From the cell containing the given text, extract its center point as (x, y) coordinate. 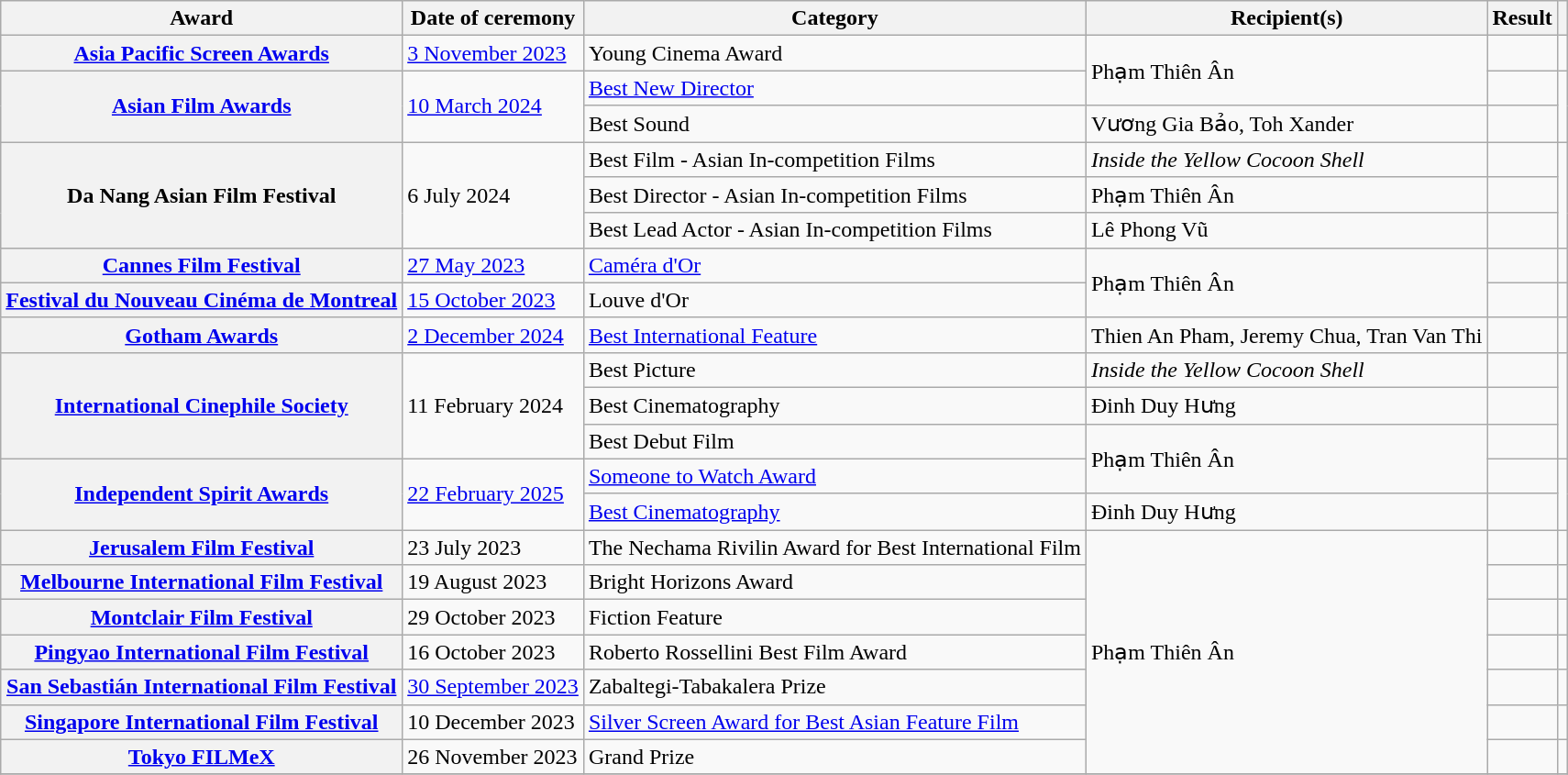
Cannes Film Festival (202, 265)
Vương Gia Bảo, Toh Xander (1286, 124)
Singapore International Film Festival (202, 722)
Roberto Rossellini Best Film Award (834, 652)
23 July 2023 (493, 548)
Best Lead Actor - Asian In-competition Films (834, 230)
Best Film - Asian In-competition Films (834, 159)
Louve d'Or (834, 300)
Asian Film Awards (202, 106)
Silver Screen Award for Best Asian Feature Film (834, 722)
Best Picture (834, 370)
22 February 2025 (493, 494)
Zabaltegi-Tabakalera Prize (834, 687)
Grand Prize (834, 757)
11 February 2024 (493, 405)
27 May 2023 (493, 265)
Caméra d'Or (834, 265)
26 November 2023 (493, 757)
Bright Horizons Award (834, 582)
Pingyao International Film Festival (202, 652)
29 October 2023 (493, 617)
Date of ceremony (493, 18)
Tokyo FILMeX (202, 757)
International Cinephile Society (202, 405)
Best International Feature (834, 335)
Best New Director (834, 88)
Young Cinema Award (834, 53)
San Sebastián International Film Festival (202, 687)
2 December 2024 (493, 335)
The Nechama Rivilin Award for Best International Film (834, 548)
Montclair Film Festival (202, 617)
15 October 2023 (493, 300)
Someone to Watch Award (834, 476)
10 March 2024 (493, 106)
Melbourne International Film Festival (202, 582)
Best Sound (834, 124)
Category (834, 18)
16 October 2023 (493, 652)
Best Debut Film (834, 441)
30 September 2023 (493, 687)
Gotham Awards (202, 335)
Best Director - Asian In-competition Films (834, 195)
Asia Pacific Screen Awards (202, 53)
Thien An Pham, Jeremy Chua, Tran Van Thi (1286, 335)
Fiction Feature (834, 617)
Festival du Nouveau Cinéma de Montreal (202, 300)
Recipient(s) (1286, 18)
19 August 2023 (493, 582)
Jerusalem Film Festival (202, 548)
10 December 2023 (493, 722)
Da Nang Asian Film Festival (202, 194)
Lê Phong Vũ (1286, 230)
Independent Spirit Awards (202, 494)
Result (1522, 18)
3 November 2023 (493, 53)
Award (202, 18)
6 July 2024 (493, 194)
